Return the (x, y) coordinate for the center point of the cell that contains the specified text.  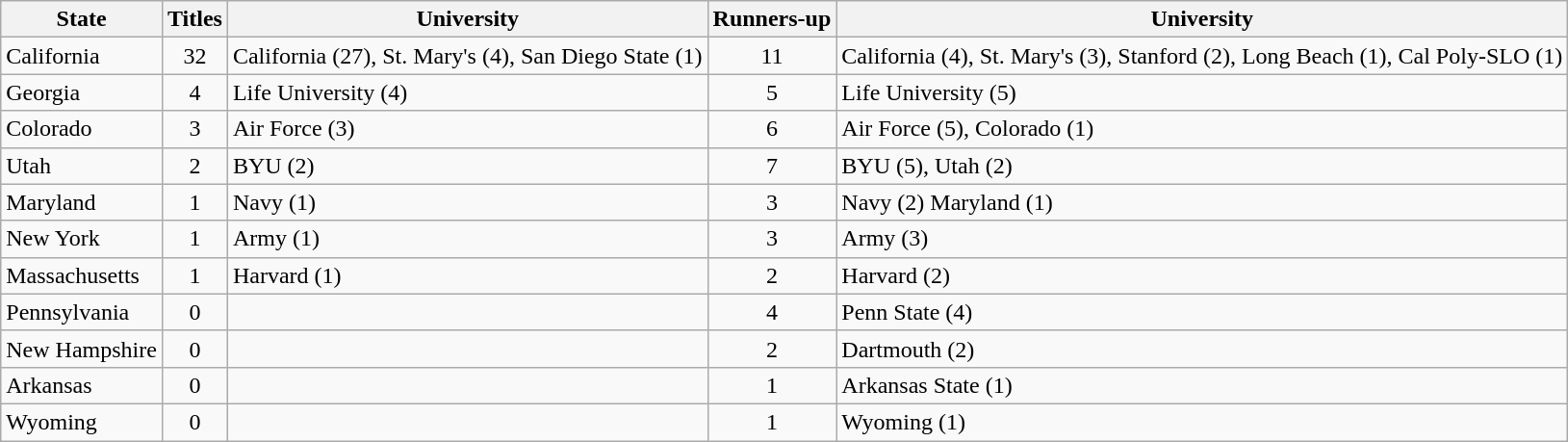
BYU (5), Utah (2) (1202, 166)
Massachusetts (82, 275)
32 (194, 56)
Wyoming (1) (1202, 422)
Life University (4) (468, 92)
New Hampshire (82, 349)
Utah (82, 166)
Colorado (82, 129)
California (4), St. Mary's (3), Stanford (2), Long Beach (1), Cal Poly-SLO (1) (1202, 56)
State (82, 19)
Titles (194, 19)
Penn State (4) (1202, 312)
Navy (2) Maryland (1) (1202, 202)
New York (82, 239)
Georgia (82, 92)
Air Force (5), Colorado (1) (1202, 129)
Pennsylvania (82, 312)
Dartmouth (2) (1202, 349)
5 (772, 92)
Arkansas (82, 385)
Army (3) (1202, 239)
Harvard (1) (468, 275)
Navy (1) (468, 202)
Arkansas State (1) (1202, 385)
Harvard (2) (1202, 275)
11 (772, 56)
Maryland (82, 202)
Runners-up (772, 19)
7 (772, 166)
Air Force (3) (468, 129)
California (27), St. Mary's (4), San Diego State (1) (468, 56)
Life University (5) (1202, 92)
6 (772, 129)
Army (1) (468, 239)
Wyoming (82, 422)
BYU (2) (468, 166)
California (82, 56)
